Pinpoint the cell where the given text exists, returning its (X, Y) midpoint coordinate. 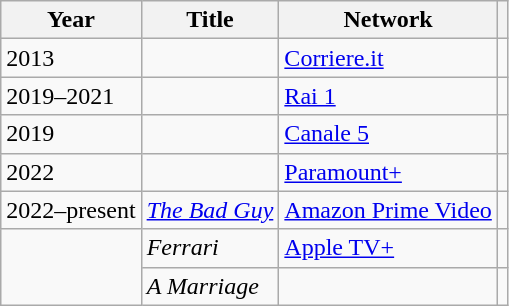
The Bad Guy (210, 210)
Rai 1 (388, 96)
2022 (71, 172)
2022–present (71, 210)
Network (388, 20)
Amazon Prime Video (388, 210)
Canale 5 (388, 134)
Paramount+ (388, 172)
Corriere.it (388, 58)
Apple TV+ (388, 248)
Ferrari (210, 248)
A Marriage (210, 286)
2019–2021 (71, 96)
2013 (71, 58)
Year (71, 20)
2019 (71, 134)
Title (210, 20)
